Pinpoint the cell where the given text exists, returning its (x, y) midpoint coordinate. 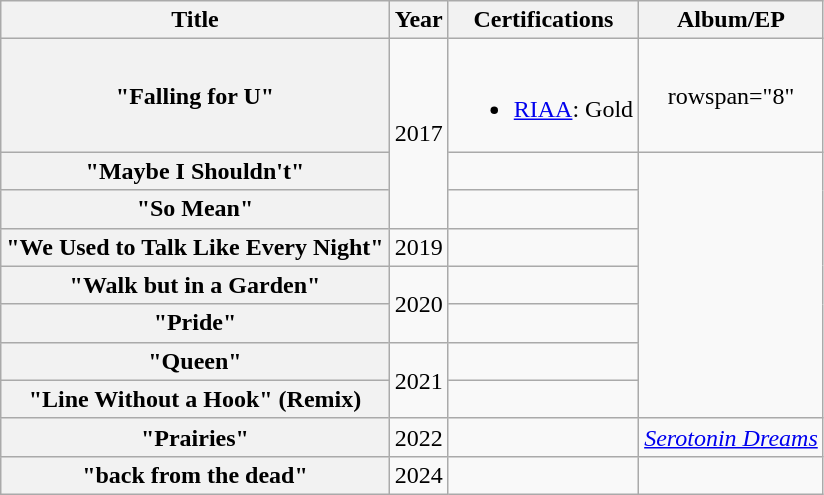
RIAA: Gold (543, 96)
"Walk but in a Garden" (195, 285)
2017 (418, 134)
Year (418, 20)
Title (195, 20)
"Prairies" (195, 437)
Certifications (543, 20)
Album/EP (732, 20)
2020 (418, 304)
Serotonin Dreams (732, 437)
"We Used to Talk Like Every Night" (195, 247)
2024 (418, 475)
"Maybe I Shouldn't" (195, 171)
2019 (418, 247)
"back from the dead" (195, 475)
rowspan="8" (732, 96)
2022 (418, 437)
2021 (418, 380)
"So Mean" (195, 209)
"Pride" (195, 323)
"Falling for U" (195, 96)
"Queen" (195, 361)
"Line Without a Hook" (Remix) (195, 399)
